Pinpoint the cell where the given text exists, returning its [x, y] midpoint coordinate. 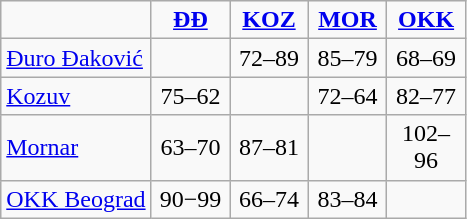
87–81 [270, 148]
75–62 [190, 96]
72–64 [348, 96]
Đuro Đaković [76, 58]
Kozuv [76, 96]
Mornar [76, 148]
82–77 [426, 96]
66–74 [270, 199]
OKK Beograd [76, 199]
72–89 [270, 58]
ĐĐ [190, 20]
KOZ [270, 20]
OKK [426, 20]
90−99 [190, 199]
MOR [348, 20]
68–69 [426, 58]
85–79 [348, 58]
83–84 [348, 199]
63–70 [190, 148]
102–96 [426, 148]
